Search for the cell housing the specified text and yield its (x, y) center coordinate. 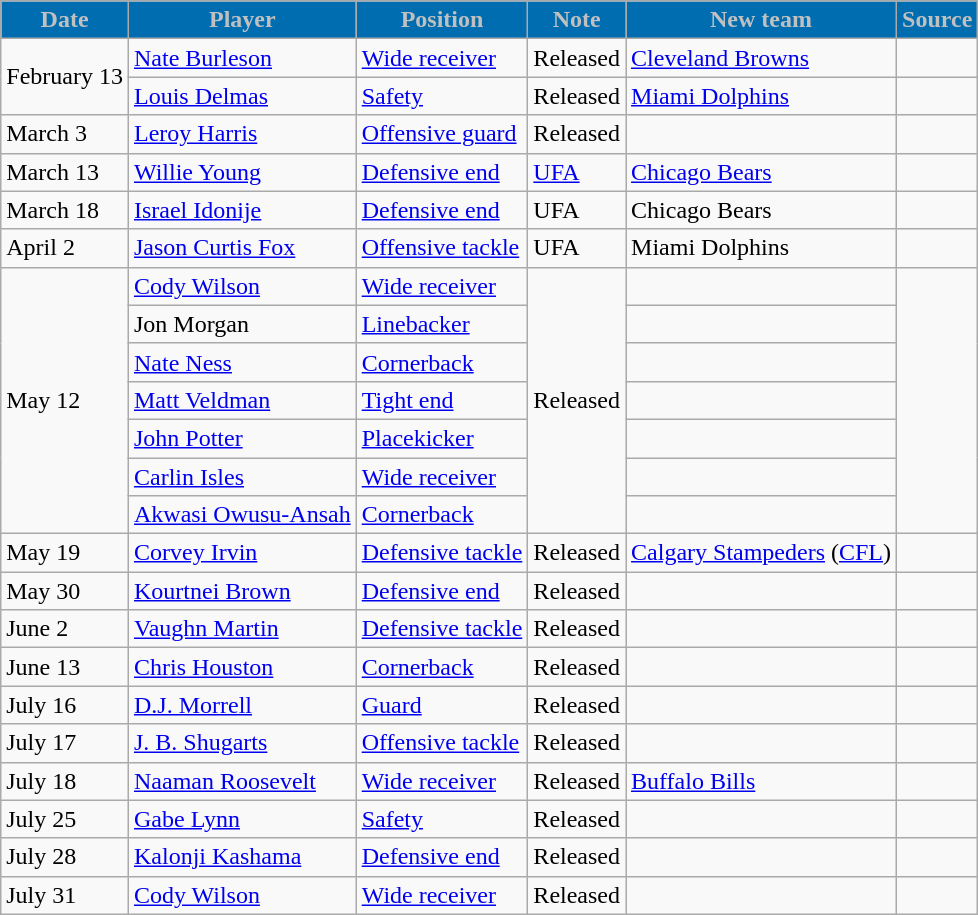
June 2 (65, 629)
Kourtnei Brown (242, 591)
Carlin Isles (242, 477)
July 31 (65, 895)
J. B. Shugarts (242, 743)
D.J. Morrell (242, 705)
Jon Morgan (242, 324)
Guard (442, 705)
Naaman Roosevelt (242, 781)
May 30 (65, 591)
Tight end (442, 400)
Kalonji Kashama (242, 857)
Leroy Harris (242, 134)
Cleveland Browns (762, 58)
Willie Young (242, 172)
Position (442, 20)
Louis Delmas (242, 96)
Buffalo Bills (762, 781)
Calgary Stampeders (CFL) (762, 553)
February 13 (65, 77)
Source (938, 20)
July 28 (65, 857)
Nate Burleson (242, 58)
Jason Curtis Fox (242, 248)
Nate Ness (242, 362)
July 18 (65, 781)
John Potter (242, 438)
May 19 (65, 553)
July 17 (65, 743)
Placekicker (442, 438)
Israel Idonije (242, 210)
Vaughn Martin (242, 629)
New team (762, 20)
Date (65, 20)
July 16 (65, 705)
Corvey Irvin (242, 553)
Offensive guard (442, 134)
March 13 (65, 172)
Gabe Lynn (242, 819)
Matt Veldman (242, 400)
Chris Houston (242, 667)
April 2 (65, 248)
Player (242, 20)
March 18 (65, 210)
March 3 (65, 134)
Note (577, 20)
June 13 (65, 667)
Akwasi Owusu-Ansah (242, 515)
July 25 (65, 819)
May 12 (65, 400)
Linebacker (442, 324)
